Return [X, Y] of the center of cell containing provided text 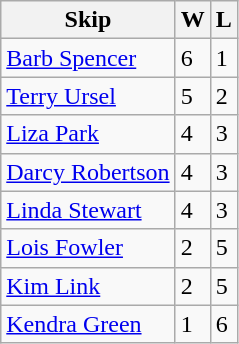
Linda Stewart [88, 210]
Terry Ursel [88, 96]
Kendra Green [88, 324]
W [192, 20]
Liza Park [88, 134]
Lois Fowler [88, 248]
Kim Link [88, 286]
Skip [88, 20]
Darcy Robertson [88, 172]
L [224, 20]
Barb Spencer [88, 58]
